Search for the cell housing the specified text and yield its (x, y) center coordinate. 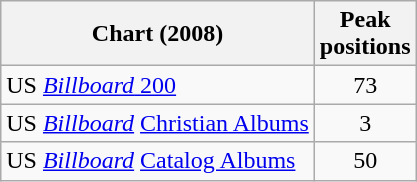
73 (365, 85)
Chart (2008) (158, 34)
50 (365, 161)
US Billboard Christian Albums (158, 123)
3 (365, 123)
US Billboard Catalog Albums (158, 161)
US Billboard 200 (158, 85)
Peakpositions (365, 34)
